Capture the cell that displays the provided text and extract its (x, y) central coordinate. 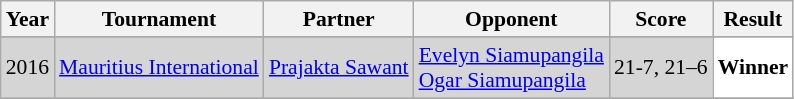
Result (754, 19)
Evelyn Siamupangila Ogar Siamupangila (512, 68)
21-7, 21–6 (661, 68)
Partner (339, 19)
Tournament (159, 19)
Year (28, 19)
Score (661, 19)
Mauritius International (159, 68)
Prajakta Sawant (339, 68)
Winner (754, 68)
Opponent (512, 19)
2016 (28, 68)
